Detect which cell encompasses the target text, then output its [X, Y] center coordinate. 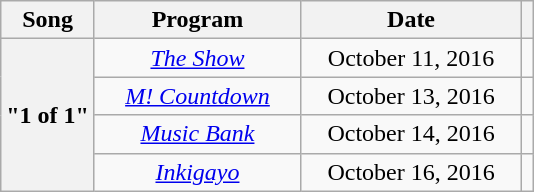
October 14, 2016 [412, 134]
October 13, 2016 [412, 96]
"1 of 1" [48, 115]
October 16, 2016 [412, 172]
The Show [197, 58]
Music Bank [197, 134]
October 11, 2016 [412, 58]
Date [412, 20]
Program [197, 20]
Song [48, 20]
Inkigayo [197, 172]
M! Countdown [197, 96]
